For the text-containing cell, return its midpoint in [X, Y] coordinate format. 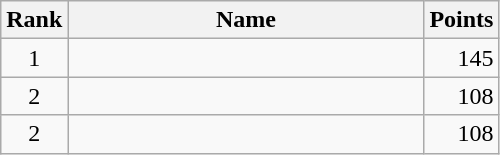
145 [462, 58]
Name [246, 20]
1 [34, 58]
Points [462, 20]
Rank [34, 20]
